Locate the cell with the specified text and output its (X, Y) center coordinate. 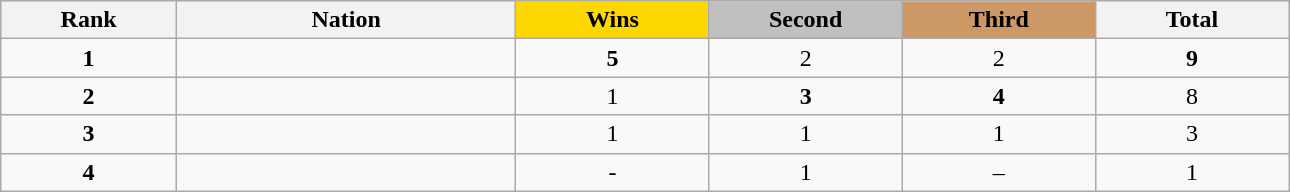
5 (612, 58)
Total (1192, 20)
- (612, 172)
– (998, 172)
Nation (346, 20)
Third (998, 20)
Wins (612, 20)
8 (1192, 96)
Second (806, 20)
Rank (89, 20)
9 (1192, 58)
